Search for the cell housing the specified text and yield its [x, y] center coordinate. 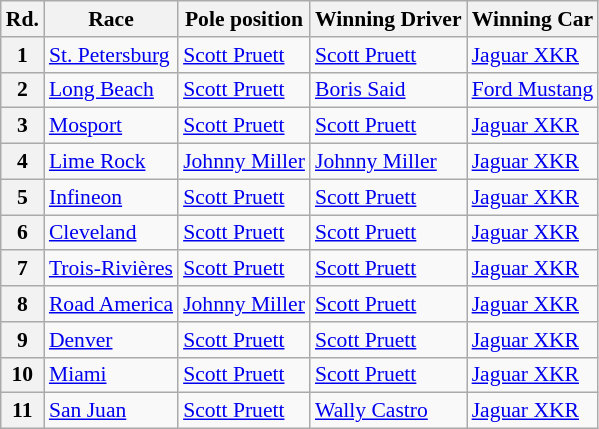
Rd. [22, 19]
Winning Car [533, 19]
7 [22, 269]
3 [22, 126]
Mosport [111, 126]
4 [22, 162]
Pole position [244, 19]
St. Petersburg [111, 55]
8 [22, 304]
Infineon [111, 197]
Ford Mustang [533, 90]
Lime Rock [111, 162]
6 [22, 233]
10 [22, 375]
Boris Said [388, 90]
Cleveland [111, 233]
Winning Driver [388, 19]
2 [22, 90]
Wally Castro [388, 411]
11 [22, 411]
San Juan [111, 411]
5 [22, 197]
Race [111, 19]
Long Beach [111, 90]
Denver [111, 340]
1 [22, 55]
Trois-Rivières [111, 269]
Miami [111, 375]
Road America [111, 304]
9 [22, 340]
